Search for the cell housing the specified text and yield its [x, y] center coordinate. 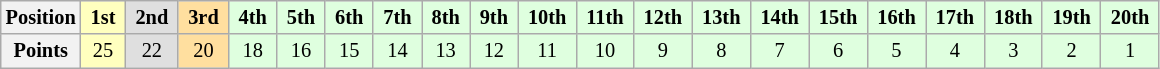
5th [301, 17]
20 [203, 51]
8 [721, 51]
18 [253, 51]
16 [301, 51]
3rd [203, 17]
2 [1071, 51]
11 [547, 51]
13th [721, 17]
1st [104, 17]
10 [604, 51]
18th [1013, 17]
12 [494, 51]
4 [955, 51]
1 [1130, 51]
16th [896, 17]
15 [349, 51]
Position [41, 17]
17th [955, 17]
14 [397, 51]
19th [1071, 17]
8th [446, 17]
14th [779, 17]
Points [41, 51]
10th [547, 17]
6 [838, 51]
2nd [152, 17]
6th [349, 17]
3 [1013, 51]
9 [663, 51]
25 [104, 51]
22 [152, 51]
5 [896, 51]
7th [397, 17]
20th [1130, 17]
7 [779, 51]
9th [494, 17]
4th [253, 17]
12th [663, 17]
11th [604, 17]
15th [838, 17]
13 [446, 51]
